Pinpoint the cell where the given text exists, returning its [x, y] midpoint coordinate. 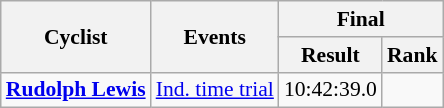
Rudolph Lewis [76, 90]
10:42:39.0 [330, 90]
Cyclist [76, 36]
Result [330, 55]
Final [361, 19]
Ind. time trial [215, 90]
Rank [412, 55]
Events [215, 36]
